Search for the cell housing the specified text and yield its (x, y) center coordinate. 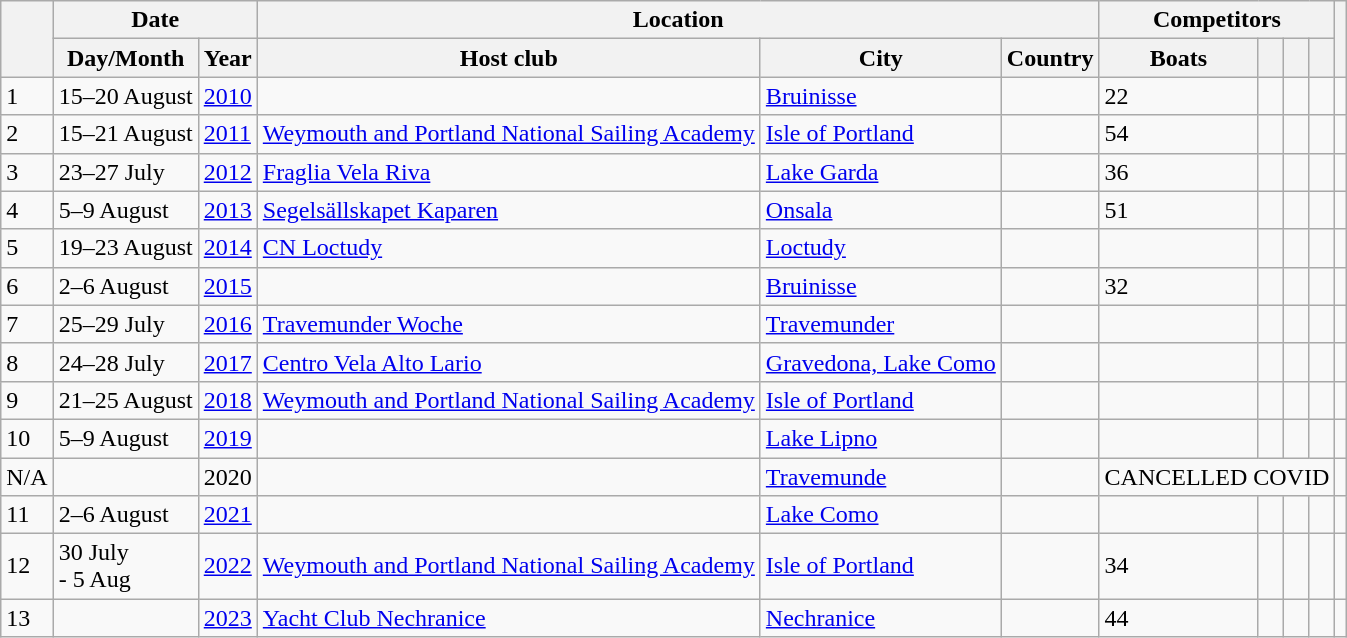
5 (27, 248)
2018 (228, 400)
25–29 July (126, 324)
2019 (228, 438)
Gravedona, Lake Como (880, 362)
15–20 August (126, 96)
21–25 August (126, 400)
24–28 July (126, 362)
9 (27, 400)
2020 (228, 477)
Host club (508, 58)
Nechranice (880, 618)
36 (1178, 172)
44 (1178, 618)
2023 (228, 618)
34 (1178, 566)
Day/Month (126, 58)
13 (27, 618)
2021 (228, 515)
23–27 July (126, 172)
Lake Garda (880, 172)
2011 (228, 134)
Travemunder (880, 324)
City (880, 58)
30 July - 5 Aug (126, 566)
3 (27, 172)
Loctudy (880, 248)
Travemunde (880, 477)
12 (27, 566)
Location (678, 20)
2013 (228, 210)
Year (228, 58)
32 (1178, 286)
Yacht Club Nechranice (508, 618)
2016 (228, 324)
Country (1050, 58)
CN Loctudy (508, 248)
8 (27, 362)
Fraglia Vela Riva (508, 172)
Lake Lipno (880, 438)
2017 (228, 362)
1 (27, 96)
Segelsällskapet Kaparen (508, 210)
4 (27, 210)
Travemunder Woche (508, 324)
6 (27, 286)
2022 (228, 566)
54 (1178, 134)
2012 (228, 172)
51 (1178, 210)
Boats (1178, 58)
22 (1178, 96)
2015 (228, 286)
19–23 August (126, 248)
15–21 August (126, 134)
Onsala (880, 210)
Date (155, 20)
N/A (27, 477)
Lake Como (880, 515)
CANCELLED COVID (1217, 477)
Competitors (1217, 20)
11 (27, 515)
2014 (228, 248)
10 (27, 438)
2 (27, 134)
Centro Vela Alto Lario (508, 362)
7 (27, 324)
2010 (228, 96)
